Capture the cell that displays the provided text and extract its (X, Y) central coordinate. 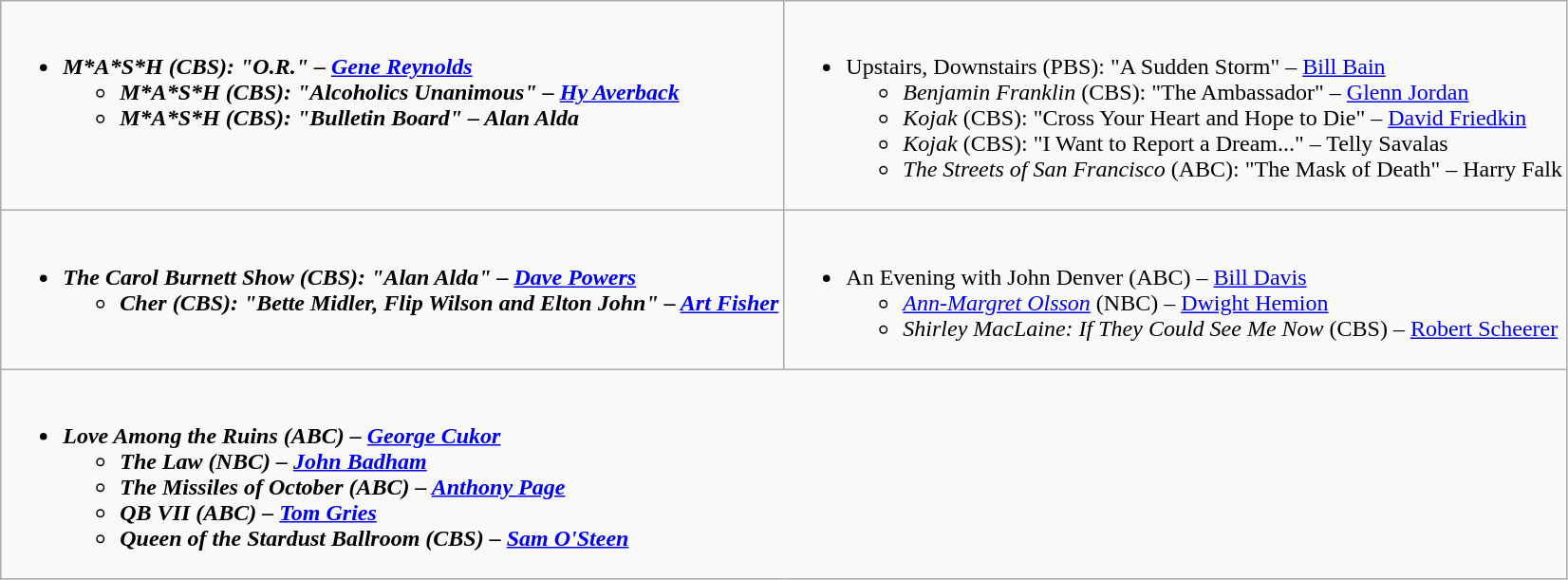
The Carol Burnett Show (CBS): "Alan Alda" – Dave PowersCher (CBS): "Bette Midler, Flip Wilson and Elton John" – Art Fisher (393, 290)
M*A*S*H (CBS): "O.R." – Gene ReynoldsM*A*S*H (CBS): "Alcoholics Unanimous" – Hy AverbackM*A*S*H (CBS): "Bulletin Board" – Alan Alda (393, 106)
